Extract the [x, y] coordinate from the center of the cell holding the provided text.  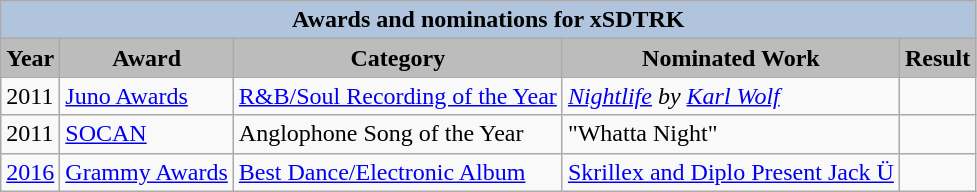
R&B/Soul Recording of the Year [398, 96]
Nominated Work [730, 58]
Grammy Awards [147, 172]
Skrillex and Diplo Present Jack Ü [730, 172]
SOCAN [147, 134]
Category [398, 58]
Best Dance/Electronic Album [398, 172]
Nightlife by Karl Wolf [730, 96]
Award [147, 58]
Anglophone Song of the Year [398, 134]
"Whatta Night" [730, 134]
Juno Awards [147, 96]
Result [937, 58]
Awards and nominations for xSDTRK [488, 20]
Year [30, 58]
2016 [30, 172]
